Find where the given text appears and provide that cell's center as [x, y] coordinate. 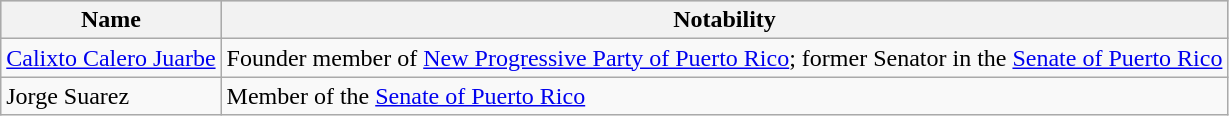
Calixto Calero Juarbe [111, 58]
Jorge Suarez [111, 96]
Founder member of New Progressive Party of Puerto Rico; former Senator in the Senate of Puerto Rico [724, 58]
Notability [724, 20]
Name [111, 20]
Member of the Senate of Puerto Rico [724, 96]
